Return the (X, Y) coordinate for the center point of the cell that contains the specified text.  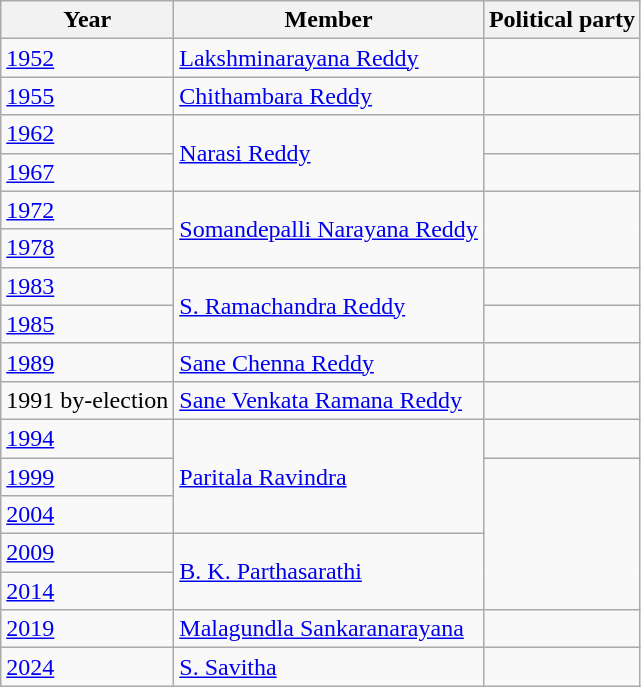
2014 (88, 591)
S. Savitha (329, 667)
1962 (88, 134)
1952 (88, 58)
1983 (88, 286)
2009 (88, 553)
Malagundla Sankaranarayana (329, 629)
Narasi Reddy (329, 153)
Sane Venkata Ramana Reddy (329, 400)
2004 (88, 515)
Political party (562, 20)
1972 (88, 210)
Lakshminarayana Reddy (329, 58)
1999 (88, 477)
Sane Chenna Reddy (329, 362)
B. K. Parthasarathi (329, 572)
2019 (88, 629)
1985 (88, 324)
1991 by-election (88, 400)
1989 (88, 362)
1967 (88, 172)
S. Ramachandra Reddy (329, 305)
2024 (88, 667)
Member (329, 20)
1978 (88, 248)
Paritala Ravindra (329, 476)
Somandepalli Narayana Reddy (329, 229)
Year (88, 20)
1955 (88, 96)
Chithambara Reddy (329, 96)
1994 (88, 438)
